Pinpoint the cell where the given text exists, returning its (X, Y) midpoint coordinate. 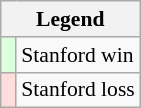
Legend (70, 19)
Stanford loss (78, 90)
Stanford win (78, 55)
